Provide the [X, Y] coordinate of the cell's center where the given text is located.  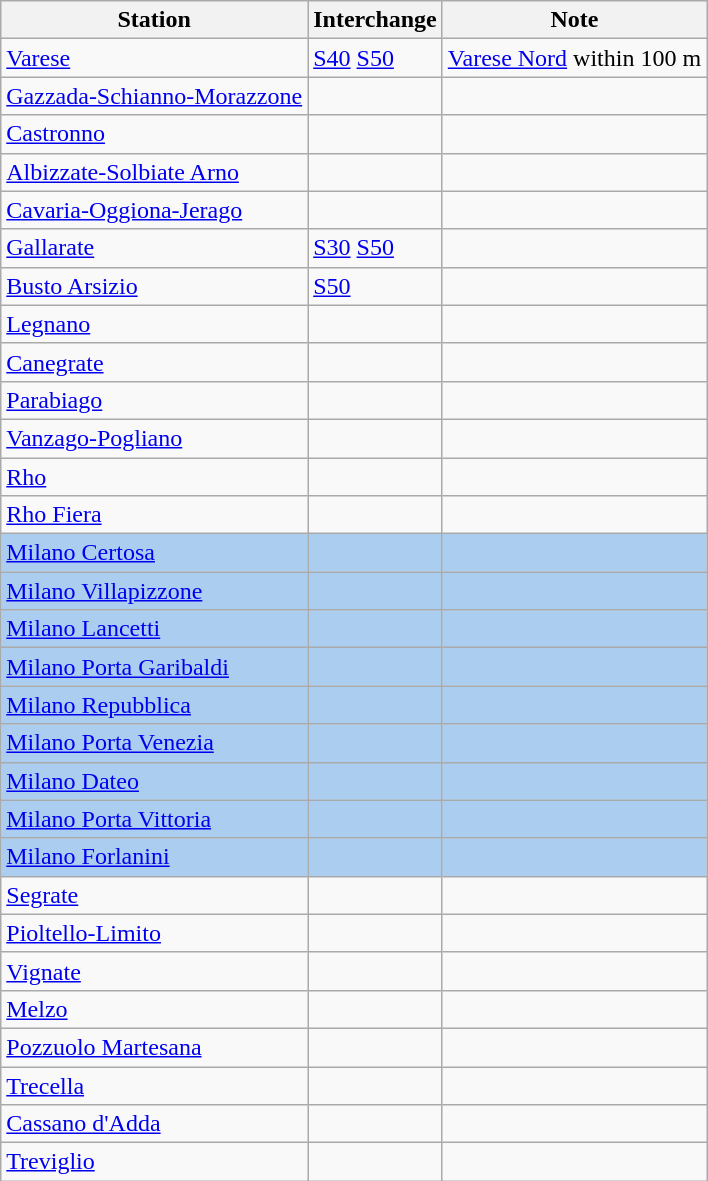
Busto Arsizio [154, 286]
Varese Nord within 100 m [574, 58]
Legnano [154, 324]
Cavaria-Oggiona-Jerago [154, 210]
Milano Porta Venezia [154, 743]
Varese [154, 58]
Note [574, 20]
Melzo [154, 1009]
Vanzago-Pogliano [154, 438]
Milano Certosa [154, 553]
Cassano d'Adda [154, 1124]
Milano Villapizzone [154, 591]
Pioltello-Limito [154, 933]
Milano Forlanini [154, 857]
Trecella [154, 1085]
Vignate [154, 971]
Gallarate [154, 248]
S40 S50 [376, 58]
Milano Porta Garibaldi [154, 667]
Rho [154, 477]
Milano Porta Vittoria [154, 819]
Milano Repubblica [154, 705]
Albizzate-Solbiate Arno [154, 172]
Gazzada-Schianno-Morazzone [154, 96]
Milano Lancetti [154, 629]
Segrate [154, 895]
Parabiago [154, 400]
Rho Fiera [154, 515]
Interchange [376, 20]
Station [154, 20]
Milano Dateo [154, 781]
Castronno [154, 134]
Pozzuolo Martesana [154, 1047]
Canegrate [154, 362]
Treviglio [154, 1162]
S30 S50 [376, 248]
S50 [376, 286]
